Detect which cell encompasses the target text, then output its [X, Y] center coordinate. 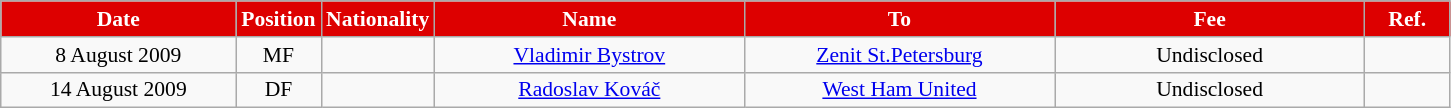
Nationality [378, 19]
Position [278, 19]
To [899, 19]
West Ham United [899, 90]
8 August 2009 [118, 55]
MF [278, 55]
Date [118, 19]
Name [589, 19]
Vladimir Bystrov [589, 55]
Radoslav Kováč [589, 90]
Ref. [1408, 19]
Fee [1210, 19]
14 August 2009 [118, 90]
Zenit St.Petersburg [899, 55]
DF [278, 90]
